Determine the (x, y) coordinate at the center of the cell enclosing the given text.  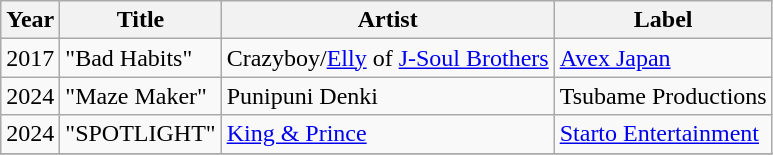
King & Prince (388, 134)
Crazyboy/Elly of J-Soul Brothers (388, 58)
Avex Japan (663, 58)
Label (663, 20)
Tsubame Productions (663, 96)
2017 (30, 58)
"Maze Maker" (140, 96)
Title (140, 20)
Year (30, 20)
"Bad Habits" (140, 58)
"SPOTLIGHT" (140, 134)
Artist (388, 20)
Punipuni Denki (388, 96)
Starto Entertainment (663, 134)
